Return (X, Y) of the center of cell containing provided text 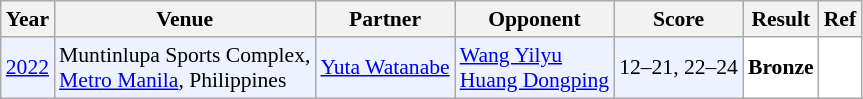
Year (28, 19)
Bronze (781, 68)
Muntinlupa Sports Complex,Metro Manila, Philippines (184, 68)
Venue (184, 19)
Partner (384, 19)
Score (678, 19)
2022 (28, 68)
Opponent (534, 19)
Ref (840, 19)
Yuta Watanabe (384, 68)
Wang Yilyu Huang Dongping (534, 68)
12–21, 22–24 (678, 68)
Result (781, 19)
